For the text-containing cell, return its midpoint in (X, Y) coordinate format. 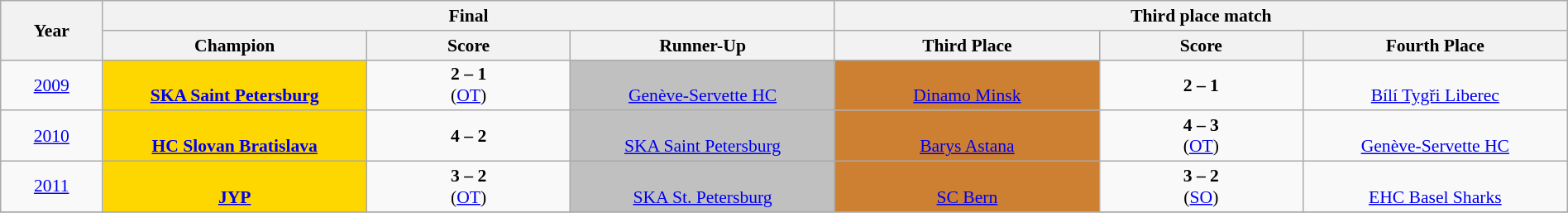
3 – 2 (SO) (1201, 187)
Third Place (967, 46)
2 – 1 (1201, 85)
Year (51, 30)
SKA St. Petersburg (703, 187)
Bílí Tygři Liberec (1435, 85)
2009 (51, 85)
4 – 2 (469, 136)
Champion (235, 46)
SC Bern (967, 187)
2 – 1 (OT) (469, 85)
Fourth Place (1435, 46)
4 – 3 (OT) (1201, 136)
3 – 2 (OT) (469, 187)
Dinamo Minsk (967, 85)
JYP (235, 187)
Final (469, 16)
HC Slovan Bratislava (235, 136)
EHC Basel Sharks (1435, 187)
Third place match (1201, 16)
2010 (51, 136)
Runner-Up (703, 46)
Barys Astana (967, 136)
2011 (51, 187)
